Return the (x, y) coordinate for the center point of the cell that contains the specified text.  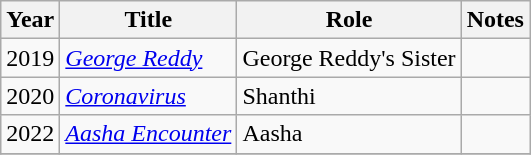
2019 (30, 58)
Notes (495, 20)
Aasha Encounter (148, 134)
George Reddy's Sister (349, 58)
Aasha (349, 134)
Coronavirus (148, 96)
2020 (30, 96)
2022 (30, 134)
Role (349, 20)
Title (148, 20)
Year (30, 20)
George Reddy (148, 58)
Shanthi (349, 96)
